Pinpoint the cell where the given text exists, returning its [X, Y] midpoint coordinate. 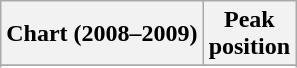
Peakposition [249, 34]
Chart (2008–2009) [102, 34]
